Detect which cell encompasses the target text, then output its (x, y) center coordinate. 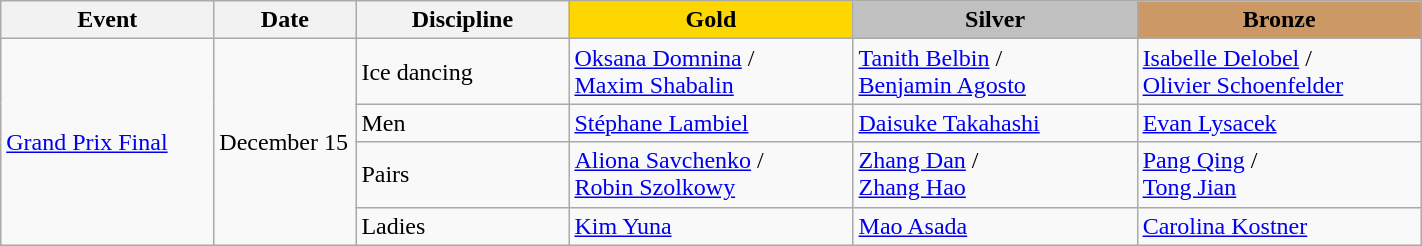
Event (108, 20)
Gold (711, 20)
Discipline (462, 20)
Bronze (1279, 20)
Aliona Savchenko / Robin Szolkowy (711, 174)
Ice dancing (462, 72)
Pang Qing / Tong Jian (1279, 174)
Date (285, 20)
December 15 (285, 142)
Oksana Domnina / Maxim Shabalin (711, 72)
Stéphane Lambiel (711, 123)
Isabelle Delobel / Olivier Schoenfelder (1279, 72)
Ladies (462, 226)
Kim Yuna (711, 226)
Pairs (462, 174)
Tanith Belbin / Benjamin Agosto (995, 72)
Mao Asada (995, 226)
Men (462, 123)
Silver (995, 20)
Carolina Kostner (1279, 226)
Zhang Dan / Zhang Hao (995, 174)
Evan Lysacek (1279, 123)
Grand Prix Final (108, 142)
Daisuke Takahashi (995, 123)
